Determine the (X, Y) coordinate at the center of the cell enclosing the given text.  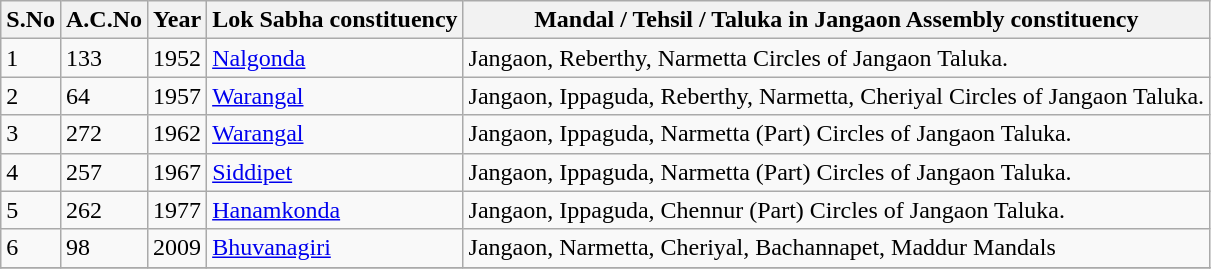
1957 (178, 96)
Jangaon, Ippaguda, Reberthy, Narmetta, Cheriyal Circles of Jangaon Taluka. (836, 96)
133 (104, 58)
6 (31, 248)
Year (178, 20)
Bhuvanagiri (335, 248)
257 (104, 172)
Nalgonda (335, 58)
Jangaon, Ippaguda, Chennur (Part) Circles of Jangaon Taluka. (836, 210)
1977 (178, 210)
5 (31, 210)
4 (31, 172)
Jangaon, Narmetta, Cheriyal, Bachannapet, Maddur Mandals (836, 248)
Siddipet (335, 172)
Jangaon, Reberthy, Narmetta Circles of Jangaon Taluka. (836, 58)
Hanamkonda (335, 210)
1952 (178, 58)
98 (104, 248)
1 (31, 58)
272 (104, 134)
1967 (178, 172)
Mandal / Tehsil / Taluka in Jangaon Assembly constituency (836, 20)
A.C.No (104, 20)
1962 (178, 134)
3 (31, 134)
2 (31, 96)
S.No (31, 20)
262 (104, 210)
Lok Sabha constituency (335, 20)
64 (104, 96)
2009 (178, 248)
